Search for the cell housing the specified text and yield its [x, y] center coordinate. 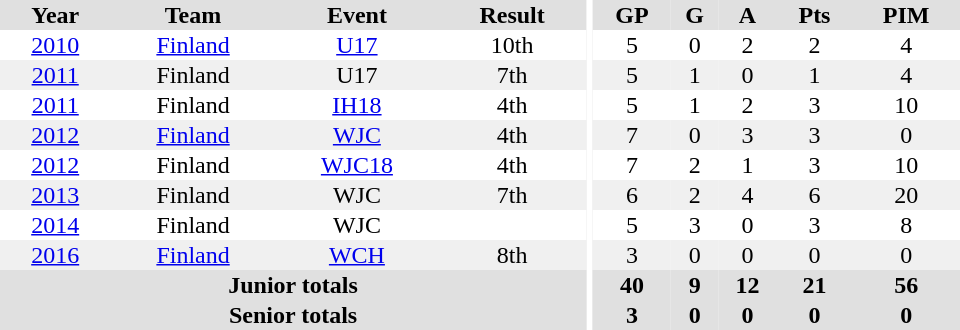
IH18 [357, 105]
Event [357, 15]
2014 [55, 225]
Year [55, 15]
GP [632, 15]
Pts [815, 15]
A [747, 15]
20 [906, 195]
Result [512, 15]
40 [632, 285]
10th [512, 45]
9 [694, 285]
WCH [357, 255]
WJC18 [357, 165]
8 [906, 225]
2013 [55, 195]
2016 [55, 255]
56 [906, 285]
21 [815, 285]
Team [192, 15]
PIM [906, 15]
Senior totals [293, 315]
12 [747, 285]
8th [512, 255]
Junior totals [293, 285]
G [694, 15]
2010 [55, 45]
